Determine the [X, Y] coordinate at the center of the cell enclosing the given text.  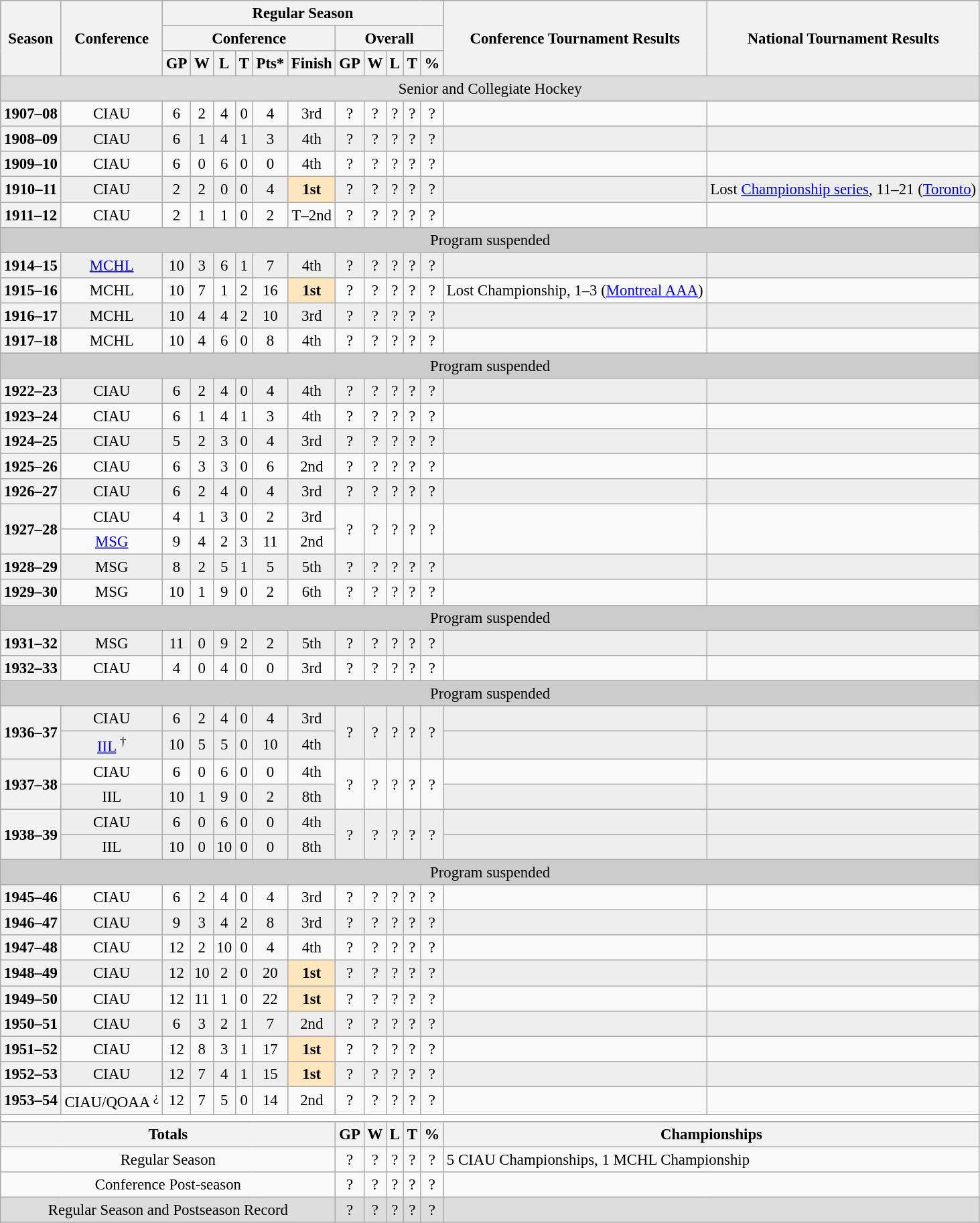
Championships [711, 1135]
IIL † [111, 745]
1937–38 [31, 784]
1932–33 [31, 668]
1927–28 [31, 529]
Finish [312, 64]
5 CIAU Championships, 1 MCHL Championship [711, 1159]
Regular Season and Postseason Record [168, 1210]
Senior and Collegiate Hockey [490, 89]
1947–48 [31, 948]
1922–23 [31, 391]
20 [270, 973]
Overall [390, 39]
1911–12 [31, 215]
T–2nd [312, 215]
1946–47 [31, 923]
1936–37 [31, 733]
17 [270, 1049]
1924–25 [31, 441]
1908–09 [31, 139]
1945–46 [31, 897]
14 [270, 1100]
Lost Championship series, 11–21 (Toronto) [843, 190]
CIAU/QOAA ¿ [111, 1100]
Pts* [270, 64]
Conference Post-season [168, 1185]
22 [270, 999]
6th [312, 593]
Season [31, 39]
1951–52 [31, 1049]
1950–51 [31, 1023]
15 [270, 1074]
Conference Tournament Results [575, 39]
1909–10 [31, 164]
Totals [168, 1135]
1914–15 [31, 265]
1910–11 [31, 190]
1915–16 [31, 290]
1938–39 [31, 835]
1949–50 [31, 999]
1907–08 [31, 114]
National Tournament Results [843, 39]
1931–32 [31, 643]
1916–17 [31, 315]
16 [270, 290]
1929–30 [31, 593]
1953–54 [31, 1100]
1928–29 [31, 567]
1948–49 [31, 973]
1952–53 [31, 1074]
1926–27 [31, 492]
Lost Championship, 1–3 (Montreal AAA) [575, 290]
1923–24 [31, 416]
1917–18 [31, 341]
1925–26 [31, 467]
